Provide the [x, y] coordinate of the cell's center where the given text is located.  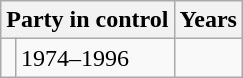
Party in control [88, 20]
1974–1996 [94, 58]
Years [208, 20]
